Pinpoint the cell where the given text exists, returning its [x, y] midpoint coordinate. 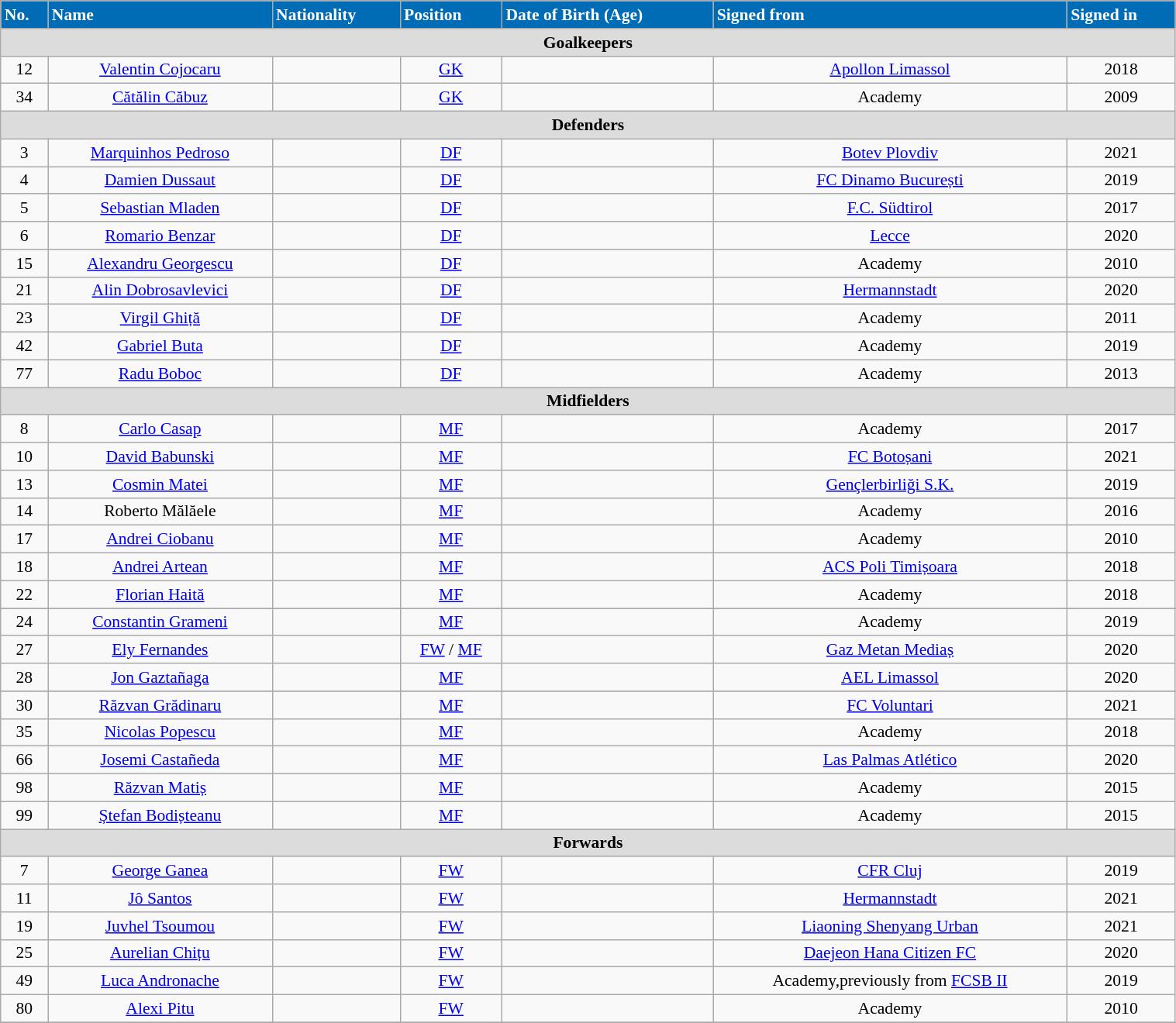
23 [25, 319]
2011 [1121, 319]
Goalkeepers [588, 43]
Forwards [588, 843]
Cosmin Matei [160, 484]
98 [25, 788]
77 [25, 374]
Constantin Grameni [160, 622]
5 [25, 208]
27 [25, 650]
Juvhel Tsoumou [160, 926]
Aurelian Chițu [160, 953]
Andrei Artean [160, 567]
25 [25, 953]
35 [25, 732]
2009 [1121, 98]
4 [25, 181]
Defenders [588, 126]
David Babunski [160, 456]
99 [25, 815]
Răzvan Matiș [160, 788]
FC Dinamo București [890, 181]
Sebastian Mladen [160, 208]
22 [25, 594]
12 [25, 70]
Signed from [890, 15]
34 [25, 98]
49 [25, 981]
7 [25, 871]
21 [25, 291]
24 [25, 622]
ACS Poli Timișoara [890, 567]
Daejeon Hana Citizen FC [890, 953]
Alexandru Georgescu [160, 263]
Position [451, 15]
Romario Benzar [160, 236]
FC Voluntari [890, 705]
Cătălin Căbuz [160, 98]
Damien Dussaut [160, 181]
6 [25, 236]
2016 [1121, 511]
Carlo Casap [160, 429]
Alin Dobrosavlevici [160, 291]
Signed in [1121, 15]
Ștefan Bodișteanu [160, 815]
Josemi Castañeda [160, 760]
Alexi Pitu [160, 1009]
28 [25, 677]
30 [25, 705]
FW / MF [451, 650]
80 [25, 1009]
Liaoning Shenyang Urban [890, 926]
AEL Limassol [890, 677]
Luca Andronache [160, 981]
F.C. Südtirol [890, 208]
14 [25, 511]
17 [25, 539]
13 [25, 484]
Roberto Mălăele [160, 511]
Lecce [890, 236]
Date of Birth (Age) [607, 15]
66 [25, 760]
Gençlerbirliği S.K. [890, 484]
19 [25, 926]
Gabriel Buta [160, 346]
10 [25, 456]
Gaz Metan Mediaș [890, 650]
Name [160, 15]
Jô Santos [160, 898]
Nicolas Popescu [160, 732]
Academy,previously from FCSB II [890, 981]
Virgil Ghiță [160, 319]
Las Palmas Atlético [890, 760]
Nationality [336, 15]
15 [25, 263]
Jon Gaztañaga [160, 677]
Botev Plovdiv [890, 153]
3 [25, 153]
2013 [1121, 374]
Radu Boboc [160, 374]
Florian Haită [160, 594]
Midfielders [588, 401]
18 [25, 567]
Ely Fernandes [160, 650]
FC Botoșani [890, 456]
No. [25, 15]
8 [25, 429]
11 [25, 898]
Valentin Cojocaru [160, 70]
George Ganea [160, 871]
Apollon Limassol [890, 70]
CFR Cluj [890, 871]
Marquinhos Pedroso [160, 153]
Andrei Ciobanu [160, 539]
42 [25, 346]
Răzvan Grădinaru [160, 705]
